Extract the [x, y] coordinate from the center of the cell holding the provided text.  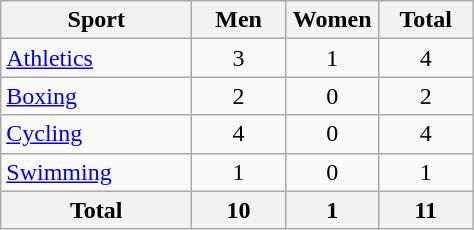
Sport [96, 20]
3 [239, 58]
Swimming [96, 172]
10 [239, 210]
Athletics [96, 58]
Cycling [96, 134]
Boxing [96, 96]
11 [426, 210]
Women [332, 20]
Men [239, 20]
